Output the (X, Y) coordinate of the center of the cell containing the given text.  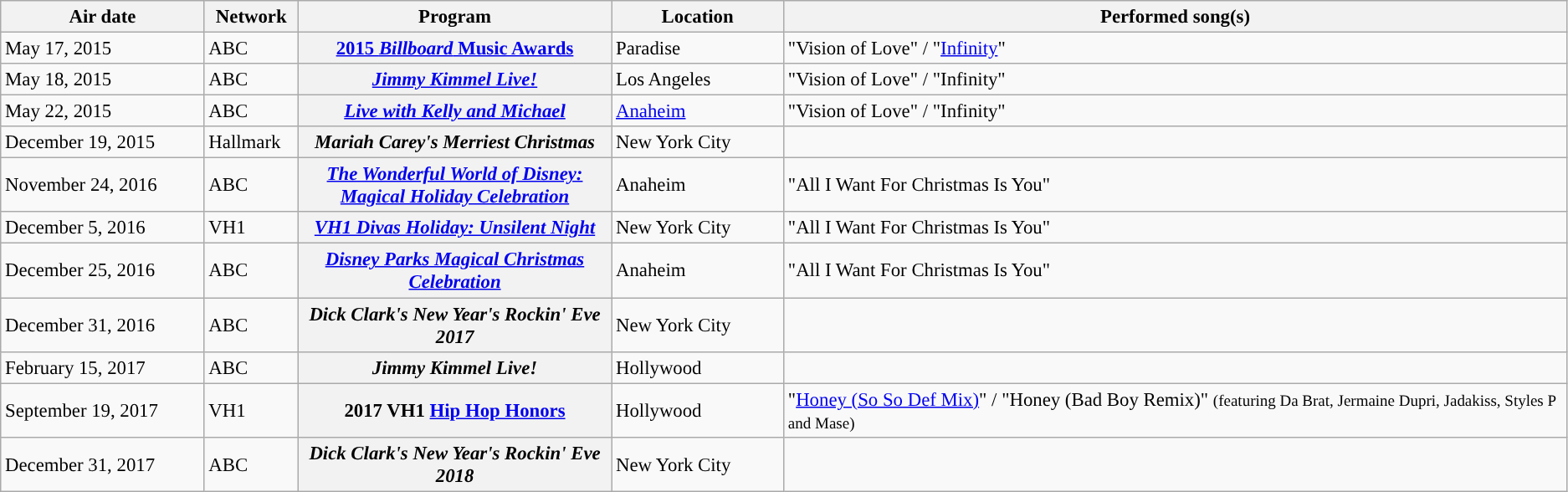
May 18, 2015 (102, 79)
December 25, 2016 (102, 271)
December 5, 2016 (102, 228)
Mariah Carey's Merriest Christmas (454, 142)
VH1 Divas Holiday: Unsilent Night (454, 228)
Disney Parks Magical Christmas Celebration (454, 271)
November 24, 2016 (102, 186)
May 22, 2015 (102, 111)
Los Angeles (698, 79)
December 31, 2017 (102, 464)
Network (251, 17)
Dick Clark's New Year's Rockin' Eve 2018 (454, 464)
Program (454, 17)
Hallmark (251, 142)
Dick Clark's New Year's Rockin' Eve 2017 (454, 325)
2015 Billboard Music Awards (454, 49)
May 17, 2015 (102, 49)
September 19, 2017 (102, 410)
December 31, 2016 (102, 325)
February 15, 2017 (102, 367)
"Honey (So So Def Mix)" / "Honey (Bad Boy Remix)" (featuring Da Brat, Jermaine Dupri, Jadakiss, Styles P and Mase) (1176, 410)
Air date (102, 17)
The Wonderful World of Disney: Magical Holiday Celebration (454, 186)
2017 VH1 Hip Hop Honors (454, 410)
Performed song(s) (1176, 17)
Live with Kelly and Michael (454, 111)
Paradise (698, 49)
Location (698, 17)
December 19, 2015 (102, 142)
